Pinpoint the cell where the given text exists, returning its [x, y] midpoint coordinate. 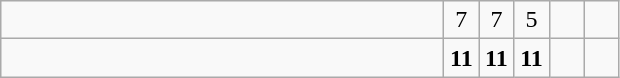
5 [532, 20]
